Return (x, y) of the center of cell containing provided text 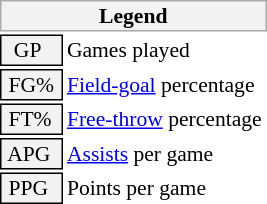
GP (31, 50)
Field-goal percentage (166, 85)
Assists per game (166, 154)
Points per game (166, 188)
Free-throw percentage (166, 120)
FT% (31, 120)
Games played (166, 50)
FG% (31, 85)
APG (31, 154)
PPG (31, 188)
Legend (134, 16)
